Search for the cell housing the specified text and yield its (x, y) center coordinate. 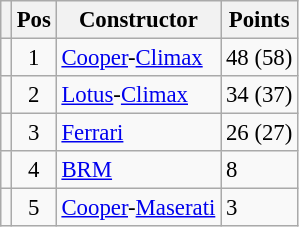
Lotus-Climax (138, 95)
Cooper-Maserati (138, 208)
5 (34, 208)
Ferrari (138, 133)
Points (260, 20)
Pos (34, 20)
8 (260, 170)
34 (37) (260, 95)
1 (34, 58)
Cooper-Climax (138, 58)
BRM (138, 170)
Constructor (138, 20)
48 (58) (260, 58)
4 (34, 170)
26 (27) (260, 133)
2 (34, 95)
